Return the [x, y] coordinate for the center point of the cell that contains the specified text.  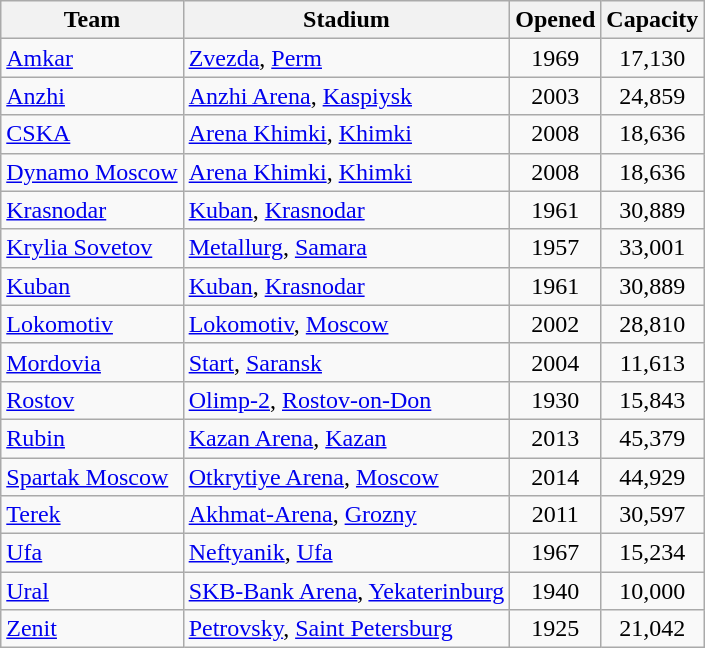
Rubin [92, 438]
Otkrytiye Arena, Moscow [346, 477]
Lokomotiv, Moscow [346, 324]
1967 [556, 553]
Krasnodar [92, 210]
Neftyanik, Ufa [346, 553]
Stadium [346, 20]
Capacity [652, 20]
Ural [92, 591]
Kazan Arena, Kazan [346, 438]
Terek [92, 515]
15,234 [652, 553]
1957 [556, 248]
Zvezda, Perm [346, 58]
Anzhi Arena, Kaspiysk [346, 96]
Amkar [92, 58]
Start, Saransk [346, 362]
Olimp-2, Rostov-on-Don [346, 400]
Anzhi [92, 96]
30,597 [652, 515]
45,379 [652, 438]
10,000 [652, 591]
2002 [556, 324]
SKB-Bank Arena, Yekaterinburg [346, 591]
2011 [556, 515]
Zenit [92, 629]
2014 [556, 477]
2004 [556, 362]
Lokomotiv [92, 324]
Opened [556, 20]
33,001 [652, 248]
1925 [556, 629]
17,130 [652, 58]
1930 [556, 400]
15,843 [652, 400]
2003 [556, 96]
Petrovsky, Saint Petersburg [346, 629]
Dynamo Moscow [92, 172]
24,859 [652, 96]
1969 [556, 58]
CSKA [92, 134]
Krylia Sovetov [92, 248]
21,042 [652, 629]
Metallurg, Samara [346, 248]
Akhmat-Arena, Grozny [346, 515]
Spartak Moscow [92, 477]
44,929 [652, 477]
Kuban [92, 286]
1940 [556, 591]
Mordovia [92, 362]
Rostov [92, 400]
2013 [556, 438]
28,810 [652, 324]
11,613 [652, 362]
Team [92, 20]
Ufa [92, 553]
